Detect which cell encompasses the target text, then output its (x, y) center coordinate. 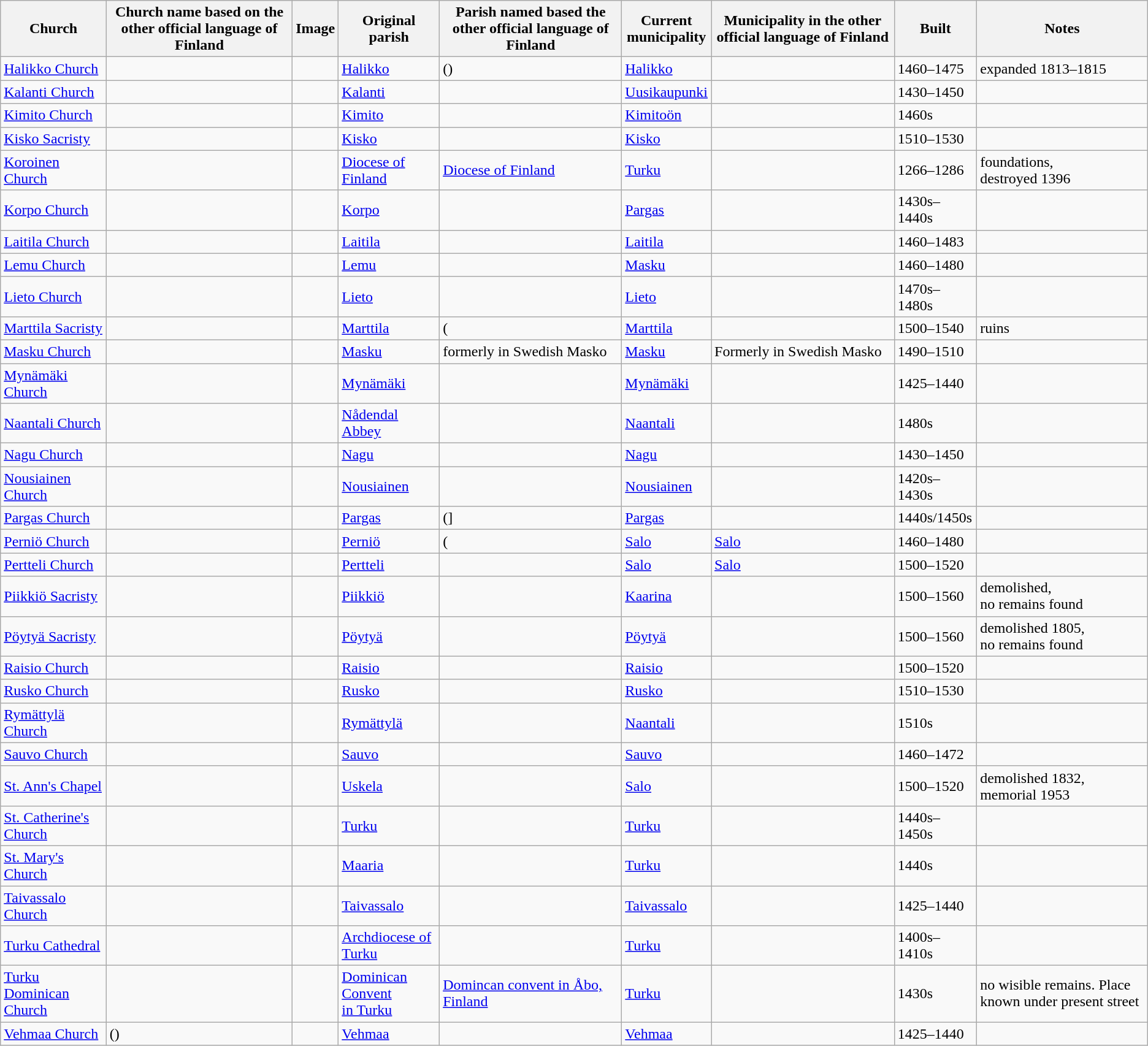
1440s/1450s (935, 518)
Kimito (389, 115)
1460s (935, 115)
Perniö (389, 541)
Piikkiö Sacristy (54, 596)
Built (935, 29)
Rusko Church (54, 691)
Pertteli Church (54, 565)
Vehmaa Church (54, 1034)
Lemu Church (54, 265)
Rymättylä (389, 722)
Archdiocese of Turku (389, 945)
1500–1540 (935, 328)
1490–1510 (935, 351)
Municipality in the other official language of Finland (803, 29)
1480s (935, 423)
Kisko Sacristy (54, 139)
Mynämäki Church (54, 383)
1420s–1430s (935, 487)
Koroinen Church (54, 170)
no wisible remains. Place known under present street (1062, 994)
Naantali Church (54, 423)
Turku Dominican Church (54, 994)
Korpo (389, 210)
Marttila Sacristy (54, 328)
Sauvo Church (54, 754)
Taivassalo Church (54, 905)
Raisio Church (54, 668)
formerly in Swedish Masko (531, 351)
Perniö Church (54, 541)
Pargas Church (54, 518)
Dominican Convent in Turku (389, 994)
demolished 1805, no remains found (1062, 636)
1440s (935, 866)
Turku Cathedral (54, 945)
Pöytyä Sacristy (54, 636)
Kimitoön (667, 115)
Halikko Church (54, 69)
Image (315, 29)
Maaria (389, 866)
expanded 1813–1815 (1062, 69)
Uusikaupunki (667, 92)
Kalanti Church (54, 92)
1460–1483 (935, 242)
Nousiainen Church (54, 487)
Pertteli (389, 565)
Church name based on the other official language of Finland (199, 29)
St. Catherine's Church (54, 825)
1460–1472 (935, 754)
foundations, destroyed 1396 (1062, 170)
Lieto Church (54, 297)
1400s–1410s (935, 945)
Piikkiö (389, 596)
Original parish (389, 29)
Formerly in Swedish Masko (803, 351)
1440s–1450s (935, 825)
Laitila Church (54, 242)
ruins (1062, 328)
Nådendal Abbey (389, 423)
(] (531, 518)
Uskela (389, 786)
Masku Church (54, 351)
Church (54, 29)
1510s (935, 722)
1460–1475 (935, 69)
Current municipality (667, 29)
Lemu (389, 265)
Parish named based the other official language of Finland (531, 29)
demolished 1832, memorial 1953 (1062, 786)
1430s–1440s (935, 210)
1266–1286 (935, 170)
Notes (1062, 29)
St. Mary's Church (54, 866)
1430s (935, 994)
Nagu Church (54, 455)
Kalanti (389, 92)
demolished, no remains found (1062, 596)
Kaarina (667, 596)
St. Ann's Chapel (54, 786)
Rymättylä Church (54, 722)
Korpo Church (54, 210)
1470s–1480s (935, 297)
Domincan convent in Åbo, Finland (531, 994)
Kimito Church (54, 115)
